Identify which cell holds the provided text, then report its (x, y) central coordinate. 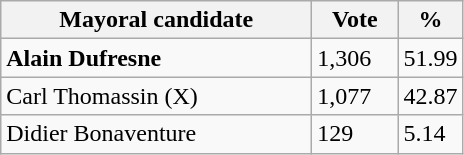
Didier Bonaventure (156, 134)
% (430, 20)
51.99 (430, 58)
1,306 (355, 58)
Carl Thomassin (X) (156, 96)
129 (355, 134)
5.14 (430, 134)
Vote (355, 20)
42.87 (430, 96)
Alain Dufresne (156, 58)
1,077 (355, 96)
Mayoral candidate (156, 20)
